Return (X, Y) of the center of cell containing provided text 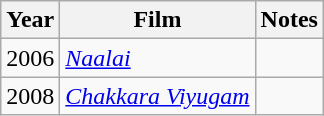
Naalai (158, 58)
2008 (30, 96)
Film (158, 20)
Notes (289, 20)
Year (30, 20)
Chakkara Viyugam (158, 96)
2006 (30, 58)
